Search for the cell housing the specified text and yield its (x, y) center coordinate. 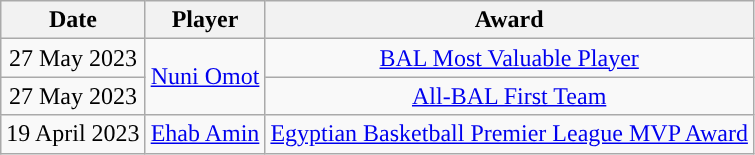
Ehab Amin (205, 134)
Date (73, 20)
Award (510, 20)
All-BAL First Team (510, 96)
19 April 2023 (73, 134)
Nuni Omot (205, 77)
BAL Most Valuable Player (510, 58)
Egyptian Basketball Premier League MVP Award (510, 134)
Player (205, 20)
